Find where the given text appears and provide that cell's center as [X, Y] coordinate. 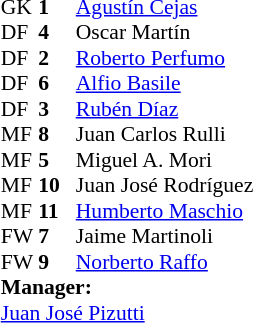
Humberto Maschio [164, 211]
Alfio Basile [164, 83]
Juan José Rodríguez [164, 185]
Miguel A. Mori [164, 160]
5 [57, 160]
9 [57, 262]
Juan Carlos Rulli [164, 135]
4 [57, 33]
Roberto Perfumo [164, 58]
10 [57, 185]
11 [57, 211]
Rubén Díaz [164, 109]
Norberto Raffo [164, 262]
7 [57, 237]
Oscar Martín [164, 33]
8 [57, 135]
Manager: [127, 287]
6 [57, 83]
2 [57, 58]
Jaime Martinoli [164, 237]
3 [57, 109]
